Detect which cell encompasses the target text, then output its [x, y] center coordinate. 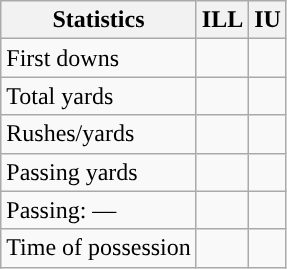
Statistics [99, 20]
Time of possession [99, 248]
IU [268, 20]
Rushes/yards [99, 134]
Passing: –– [99, 210]
Passing yards [99, 172]
First downs [99, 58]
Total yards [99, 96]
ILL [222, 20]
